Provide the [x, y] coordinate of the cell's center where the given text is located.  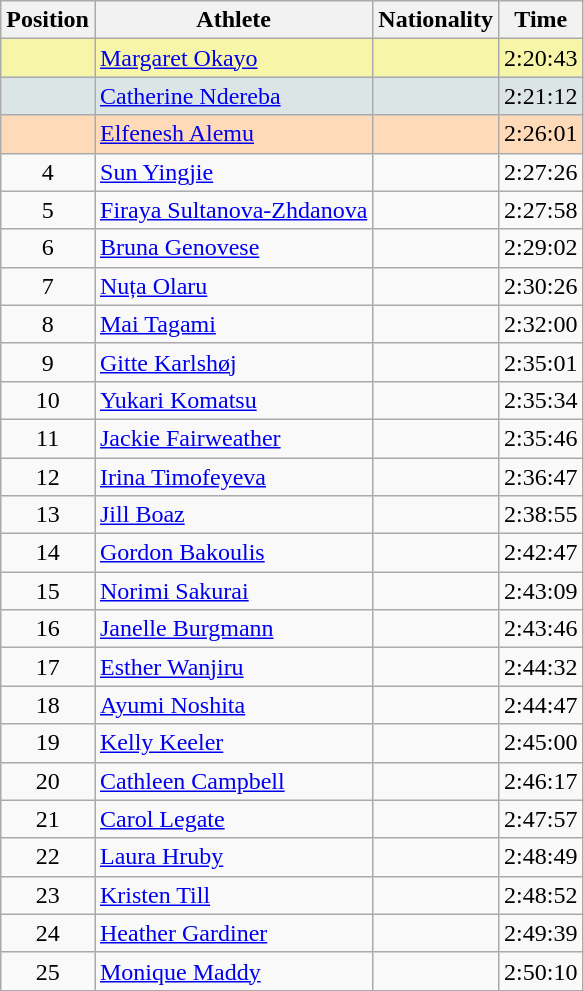
Gordon Bakoulis [233, 553]
Kristen Till [233, 895]
5 [48, 210]
Elfenesh Alemu [233, 134]
2:20:43 [541, 58]
Laura Hruby [233, 857]
2:35:01 [541, 362]
Jill Boaz [233, 515]
2:38:55 [541, 515]
2:21:12 [541, 96]
2:35:46 [541, 438]
25 [48, 971]
19 [48, 743]
2:42:47 [541, 553]
11 [48, 438]
2:43:46 [541, 629]
2:32:00 [541, 324]
8 [48, 324]
Yukari Komatsu [233, 400]
2:45:00 [541, 743]
Janelle Burgmann [233, 629]
4 [48, 172]
2:43:09 [541, 591]
Cathleen Campbell [233, 781]
2:29:02 [541, 248]
2:48:52 [541, 895]
Monique Maddy [233, 971]
2:50:10 [541, 971]
9 [48, 362]
2:36:47 [541, 477]
20 [48, 781]
2:48:49 [541, 857]
22 [48, 857]
17 [48, 667]
2:27:58 [541, 210]
2:46:17 [541, 781]
23 [48, 895]
Kelly Keeler [233, 743]
Gitte Karlshøj [233, 362]
12 [48, 477]
2:44:32 [541, 667]
Esther Wanjiru [233, 667]
13 [48, 515]
Ayumi Noshita [233, 705]
2:30:26 [541, 286]
2:35:34 [541, 400]
21 [48, 819]
Athlete [233, 20]
16 [48, 629]
Bruna Genovese [233, 248]
Time [541, 20]
Mai Tagami [233, 324]
Position [48, 20]
2:27:26 [541, 172]
2:44:47 [541, 705]
Heather Gardiner [233, 933]
2:26:01 [541, 134]
Norimi Sakurai [233, 591]
Sun Yingjie [233, 172]
18 [48, 705]
24 [48, 933]
Jackie Fairweather [233, 438]
Nationality [436, 20]
10 [48, 400]
Firaya Sultanova-Zhdanova [233, 210]
7 [48, 286]
6 [48, 248]
Margaret Okayo [233, 58]
2:49:39 [541, 933]
Irina Timofeyeva [233, 477]
2:47:57 [541, 819]
Nuța Olaru [233, 286]
14 [48, 553]
15 [48, 591]
Catherine Ndereba [233, 96]
Carol Legate [233, 819]
